Identify which cell holds the provided text, then report its (X, Y) central coordinate. 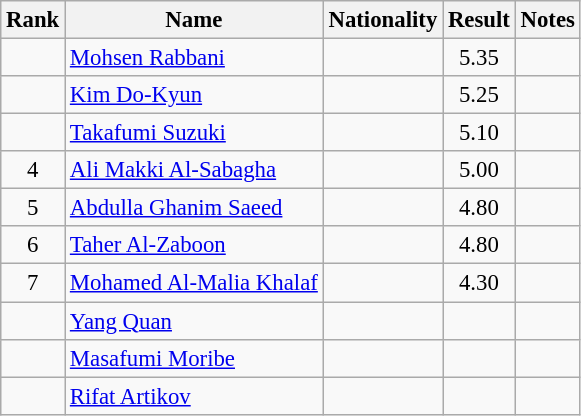
7 (33, 283)
5 (33, 208)
6 (33, 245)
5.35 (480, 58)
Result (480, 20)
Taher Al-Zaboon (194, 245)
4 (33, 170)
Nationality (382, 20)
5.10 (480, 133)
4.30 (480, 283)
Notes (548, 20)
5.00 (480, 170)
Ali Makki Al-Sabagha (194, 170)
Yang Quan (194, 321)
Name (194, 20)
Takafumi Suzuki (194, 133)
Kim Do-Kyun (194, 95)
Masafumi Moribe (194, 358)
Mohsen Rabbani (194, 58)
Mohamed Al-Malia Khalaf (194, 283)
5.25 (480, 95)
Rifat Artikov (194, 396)
Rank (33, 20)
Abdulla Ghanim Saeed (194, 208)
